Capture the cell that displays the provided text and extract its (X, Y) central coordinate. 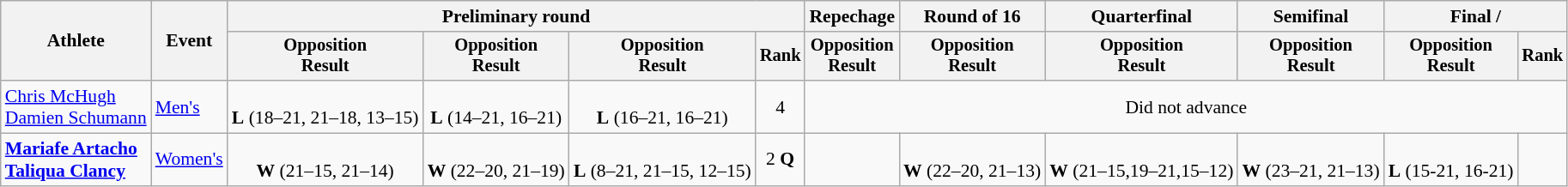
Quarterfinal (1141, 16)
Event (189, 41)
W (21–15,19–21,15–12) (1141, 160)
Mariafe ArtachoTaliqua Clancy (76, 160)
Preliminary round (517, 16)
W (23–21, 21–13) (1310, 160)
Repechage (852, 16)
2 Q (781, 160)
Athlete (76, 41)
Women's (189, 160)
L (14–21, 16–21) (496, 106)
W (21–15, 21–14) (325, 160)
L (18–21, 21–18, 13–15) (325, 106)
Chris McHughDamien Schumann (76, 106)
L (8–21, 21–15, 12–15) (663, 160)
W (22–20, 21–13) (972, 160)
Men's (189, 106)
L (15-21, 16-21) (1451, 160)
Round of 16 (972, 16)
Did not advance (1186, 106)
4 (781, 106)
W (22–20, 21–19) (496, 160)
Semifinal (1310, 16)
L (16–21, 16–21) (663, 106)
Final / (1475, 16)
